Pinpoint the cell where the given text exists, returning its [X, Y] midpoint coordinate. 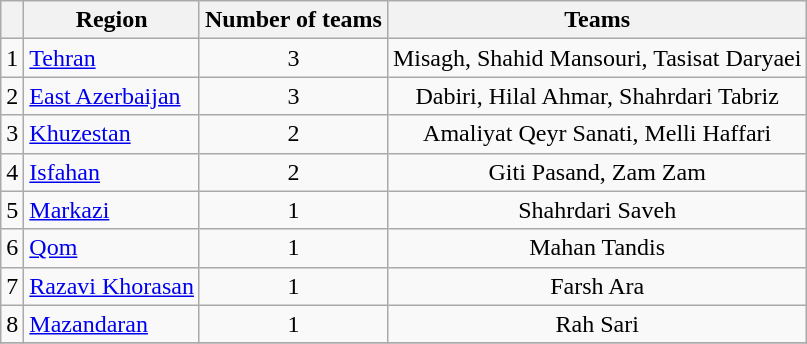
Markazi [112, 210]
Mazandaran [112, 324]
4 [12, 172]
Razavi Khorasan [112, 286]
Isfahan [112, 172]
8 [12, 324]
5 [12, 210]
6 [12, 248]
Number of teams [293, 20]
Khuzestan [112, 134]
Dabiri, Hilal Ahmar, Shahrdari Tabriz [597, 96]
Shahrdari Saveh [597, 210]
East Azerbaijan [112, 96]
Giti Pasand, Zam Zam [597, 172]
Qom [112, 248]
Teams [597, 20]
Mahan Tandis [597, 248]
Misagh, Shahid Mansouri, Tasisat Daryaei [597, 58]
Region [112, 20]
Amaliyat Qeyr Sanati, Melli Haffari [597, 134]
Rah Sari [597, 324]
Tehran [112, 58]
7 [12, 286]
Farsh Ara [597, 286]
